Scan for the cell matching the given text and deliver its (x, y) coordinate at center. 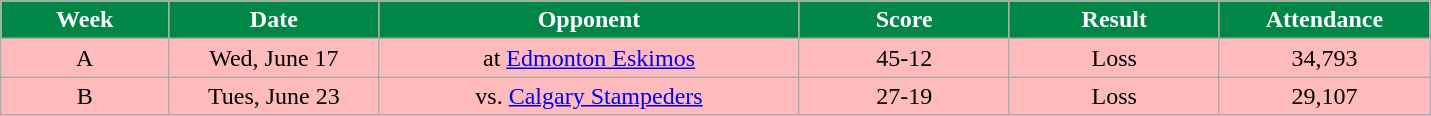
34,793 (1324, 58)
Date (274, 20)
at Edmonton Eskimos (589, 58)
A (85, 58)
Opponent (589, 20)
Attendance (1324, 20)
Result (1114, 20)
Week (85, 20)
27-19 (904, 96)
29,107 (1324, 96)
45-12 (904, 58)
B (85, 96)
Wed, June 17 (274, 58)
Tues, June 23 (274, 96)
vs. Calgary Stampeders (589, 96)
Score (904, 20)
